Search for the cell housing the specified text and yield its [X, Y] center coordinate. 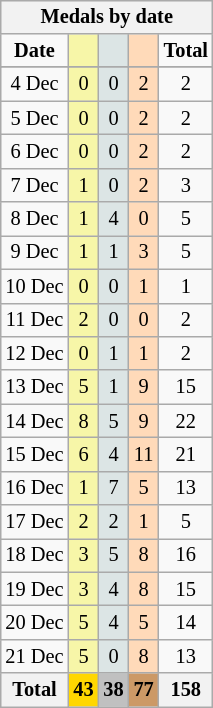
15 Dec [34, 455]
7 [114, 488]
20 Dec [34, 623]
19 Dec [34, 589]
Medals by date [106, 17]
14 [186, 623]
18 Dec [34, 556]
11 [144, 455]
14 Dec [34, 421]
10 Dec [34, 286]
9 Dec [34, 253]
5 Dec [34, 118]
11 Dec [34, 320]
16 Dec [34, 488]
77 [144, 690]
Date [34, 51]
21 Dec [34, 657]
38 [114, 690]
12 Dec [34, 354]
43 [83, 690]
13 Dec [34, 387]
158 [186, 690]
16 [186, 556]
6 [83, 455]
7 Dec [34, 185]
4 Dec [34, 84]
22 [186, 421]
8 Dec [34, 219]
21 [186, 455]
17 Dec [34, 522]
6 Dec [34, 152]
